Return the [x, y] coordinate for the center point of the cell that contains the specified text.  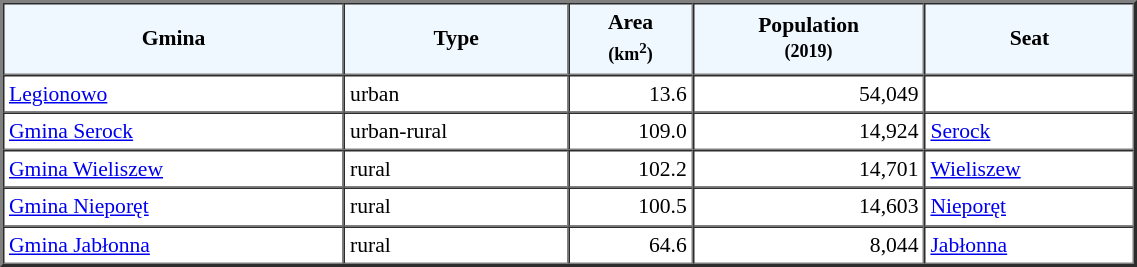
Serock [1029, 131]
54,049 [809, 93]
14,924 [809, 131]
urban-rural [456, 131]
109.0 [630, 131]
Gmina Wieliszew [174, 169]
Gmina Serock [174, 131]
Gmina [174, 38]
64.6 [630, 245]
Gmina Nieporęt [174, 207]
Gmina Jabłonna [174, 245]
14,603 [809, 207]
13.6 [630, 93]
Seat [1029, 38]
urban [456, 93]
100.5 [630, 207]
Area(km2) [630, 38]
Jabłonna [1029, 245]
14,701 [809, 169]
Population(2019) [809, 38]
Legionowo [174, 93]
Nieporęt [1029, 207]
Wieliszew [1029, 169]
8,044 [809, 245]
102.2 [630, 169]
Type [456, 38]
